Provide the (x, y) coordinate of the cell's center where the given text is located.  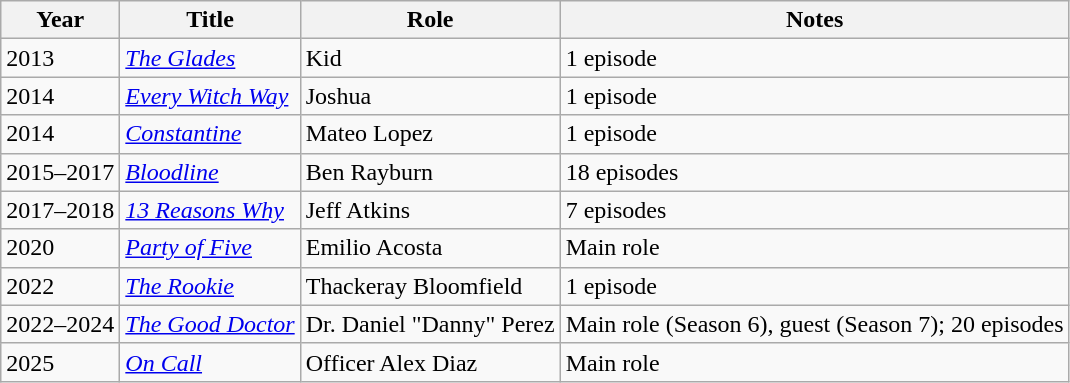
Officer Alex Diaz (430, 362)
Ben Rayburn (430, 172)
Party of Five (210, 248)
2017–2018 (60, 210)
Role (430, 20)
Main role (Season 6), guest (Season 7); 20 episodes (814, 324)
Notes (814, 20)
2022–2024 (60, 324)
2020 (60, 248)
The Glades (210, 58)
Kid (430, 58)
2015–2017 (60, 172)
Jeff Atkins (430, 210)
Emilio Acosta (430, 248)
2013 (60, 58)
Year (60, 20)
On Call (210, 362)
Joshua (430, 96)
7 episodes (814, 210)
13 Reasons Why (210, 210)
2022 (60, 286)
Constantine (210, 134)
Bloodline (210, 172)
Title (210, 20)
Mateo Lopez (430, 134)
The Rookie (210, 286)
Every Witch Way (210, 96)
2025 (60, 362)
Thackeray Bloomfield (430, 286)
18 episodes (814, 172)
Dr. Daniel "Danny" Perez (430, 324)
The Good Doctor (210, 324)
